Return (X, Y) of the center of cell containing provided text 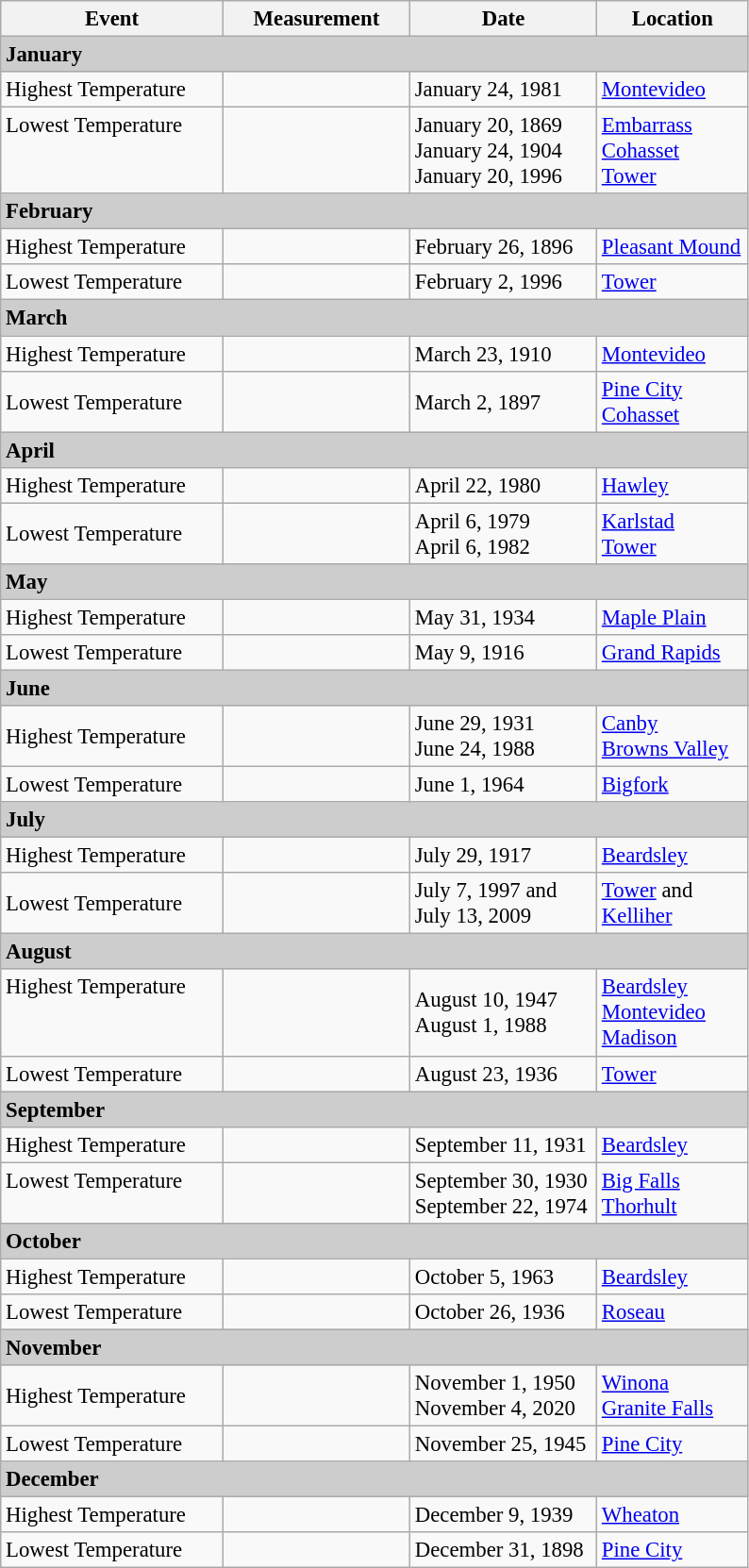
Location (674, 19)
September 11, 1931 (503, 1144)
May 31, 1934 (503, 617)
June (374, 688)
Pleasant Mound (674, 247)
WinonaGranite Falls (674, 1396)
BeardsleyMontevideoMadison (674, 1013)
Hawley (674, 485)
October 26, 1936 (503, 1312)
September 30, 1930September 22, 1974 (503, 1193)
August 23, 1936 (503, 1074)
Wheaton (674, 1515)
April (374, 450)
Pine CityCohasset (674, 402)
Big FallsThorhult (674, 1193)
May (374, 582)
January (374, 55)
Roseau (674, 1312)
April 22, 1980 (503, 485)
EmbarrassCohassetTower (674, 151)
February 26, 1896 (503, 247)
February (374, 211)
August 10, 1947August 1, 1988 (503, 1013)
KarlstadTower (674, 534)
October 5, 1963 (503, 1276)
March (374, 318)
CanbyBrowns Valley (674, 736)
November 25, 1945 (503, 1444)
Date (503, 19)
February 2, 1996 (503, 282)
Measurement (316, 19)
June 1, 1964 (503, 785)
January 20, 1869January 24, 1904 January 20, 1996 (503, 151)
December (374, 1479)
August (374, 952)
January 24, 1981 (503, 90)
March 23, 1910 (503, 354)
July 29, 1917 (503, 856)
September (374, 1109)
Tower and Kelliher (674, 904)
November 1, 1950November 4, 2020 (503, 1396)
Bigfork (674, 785)
Event (112, 19)
December 31, 1898 (503, 1550)
July 7, 1997 and July 13, 2009 (503, 904)
May 9, 1916 (503, 653)
Maple Plain (674, 617)
June 29, 1931June 24, 1988 (503, 736)
March 2, 1897 (503, 402)
December 9, 1939 (503, 1515)
July (374, 820)
Grand Rapids (674, 653)
April 6, 1979April 6, 1982 (503, 534)
October (374, 1242)
November (374, 1347)
